Provide the (X, Y) coordinate of the cell's center where the given text is located.  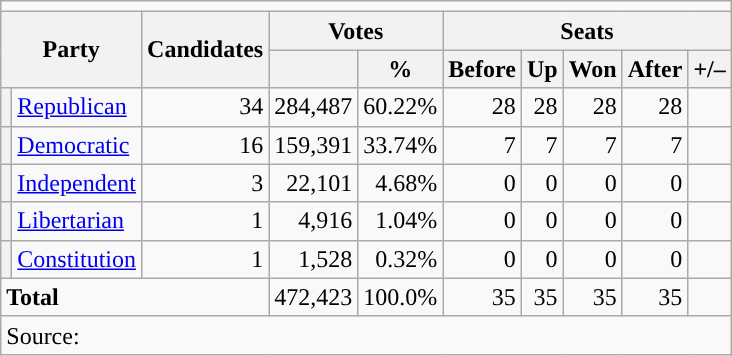
Candidates (206, 50)
Up (542, 69)
Republican (77, 107)
159,391 (314, 145)
60.22% (400, 107)
1,528 (314, 259)
34 (206, 107)
0.32% (400, 259)
4,916 (314, 221)
33.74% (400, 145)
22,101 (314, 183)
Votes (356, 31)
16 (206, 145)
Seats (588, 31)
% (400, 69)
Independent (77, 183)
3 (206, 183)
4.68% (400, 183)
+/– (710, 69)
1.04% (400, 221)
Democratic (77, 145)
After (655, 69)
284,487 (314, 107)
472,423 (314, 297)
Constitution (77, 259)
Party (72, 50)
Source: (366, 335)
Libertarian (77, 221)
Won (592, 69)
Total (135, 297)
Before (482, 69)
100.0% (400, 297)
